Determine the [x, y] coordinate at the center of the cell enclosing the given text.  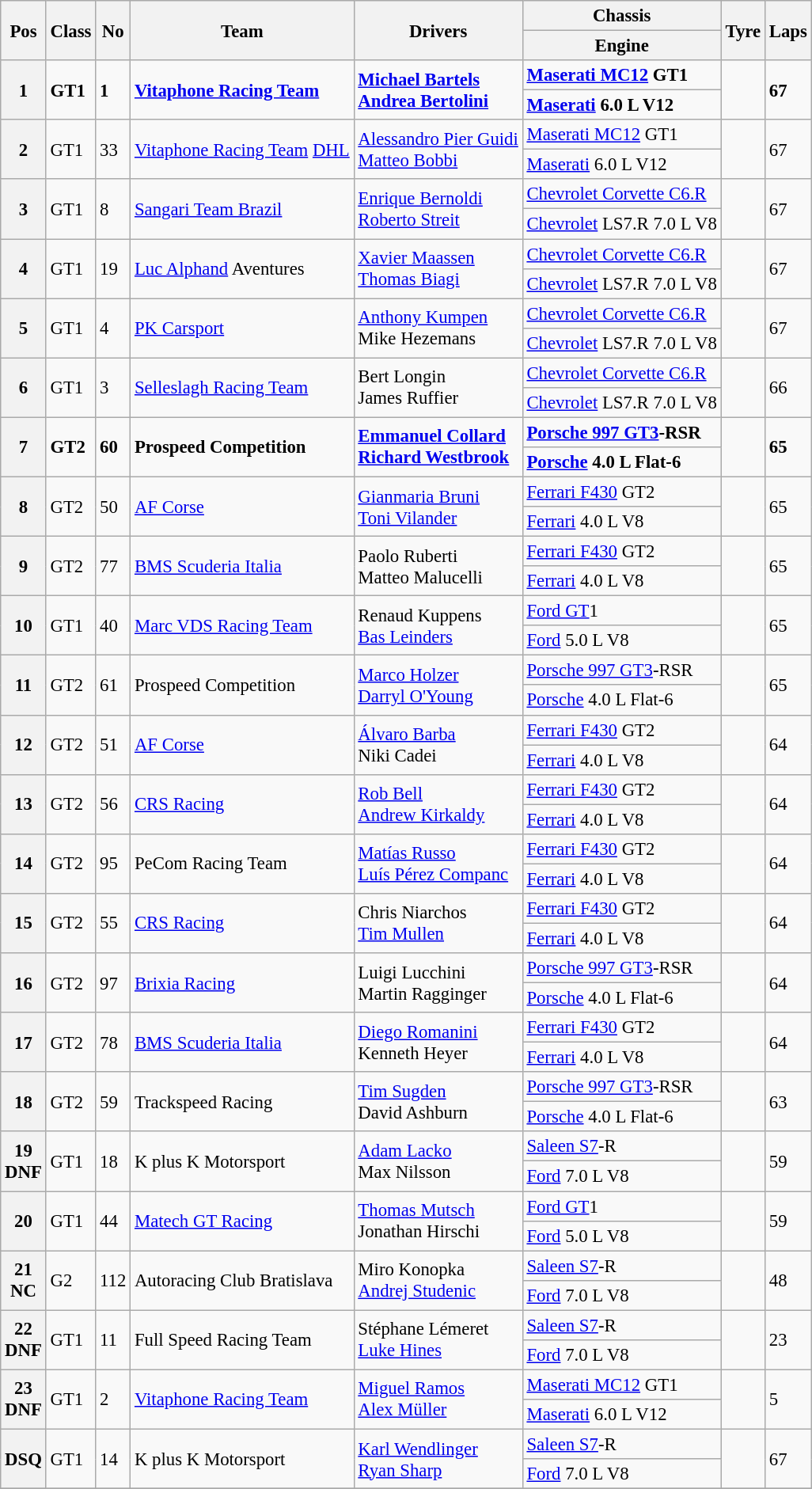
44 [113, 1221]
78 [113, 1042]
61 [113, 686]
77 [113, 567]
23DNF [24, 1400]
21NC [24, 1281]
Pos [24, 30]
Karl Wendlinger Ryan Sharp [438, 1458]
Michael Bartels Andrea Bertolini [438, 90]
Drivers [438, 30]
Selleslagh Racing Team [242, 388]
Gianmaria Bruni Toni Vilander [438, 507]
Stéphane Lémeret Luke Hines [438, 1339]
Laps [788, 30]
Tyre [742, 30]
16 [24, 983]
Paolo Ruberti Matteo Malucelli [438, 567]
Diego Romanini Kenneth Heyer [438, 1042]
Xavier Maassen Thomas Biagi [438, 269]
No [113, 30]
12 [24, 744]
Tim Sugden David Ashburn [438, 1102]
97 [113, 983]
Vitaphone Racing Team DHL [242, 149]
Anthony Kumpen Mike Hezemans [438, 328]
Class [71, 30]
Marco Holzer Darryl O'Young [438, 686]
G2 [71, 1281]
Miro Konopka Andrej Studenic [438, 1281]
Miguel Ramos Alex Müller [438, 1400]
Brixia Racing [242, 983]
51 [113, 744]
19DNF [24, 1162]
66 [788, 388]
48 [788, 1281]
23 [788, 1339]
55 [113, 923]
22DNF [24, 1339]
PK Carsport [242, 328]
Team [242, 30]
Bert Longin James Ruffier [438, 388]
Trackspeed Racing [242, 1102]
Chassis [622, 16]
33 [113, 149]
17 [24, 1042]
50 [113, 507]
40 [113, 625]
Autoracing Club Bratislava [242, 1281]
Alessandro Pier Guidi Matteo Bobbi [438, 149]
15 [24, 923]
Chris Niarchos Tim Mullen [438, 923]
Álvaro Barba Niki Cadei [438, 744]
Rob Bell Andrew Kirkaldy [438, 804]
63 [788, 1102]
Marc VDS Racing Team [242, 625]
112 [113, 1281]
Emmanuel Collard Richard Westbrook [438, 446]
Sangari Team Brazil [242, 209]
PeCom Racing Team [242, 864]
95 [113, 864]
Renaud Kuppens Bas Leinders [438, 625]
19 [113, 269]
6 [24, 388]
Luigi Lucchini Martin Ragginger [438, 983]
60 [113, 446]
9 [24, 567]
10 [24, 625]
Adam Lacko Max Nilsson [438, 1162]
Matías Russo Luís Pérez Companc [438, 864]
20 [24, 1221]
7 [24, 446]
56 [113, 804]
13 [24, 804]
DSQ [24, 1458]
Enrique Bernoldi Roberto Streit [438, 209]
Matech GT Racing [242, 1221]
Thomas Mutsch Jonathan Hirschi [438, 1221]
Engine [622, 46]
Luc Alphand Aventures [242, 269]
Full Speed Racing Team [242, 1339]
